Identify which cell holds the provided text, then report its [x, y] central coordinate. 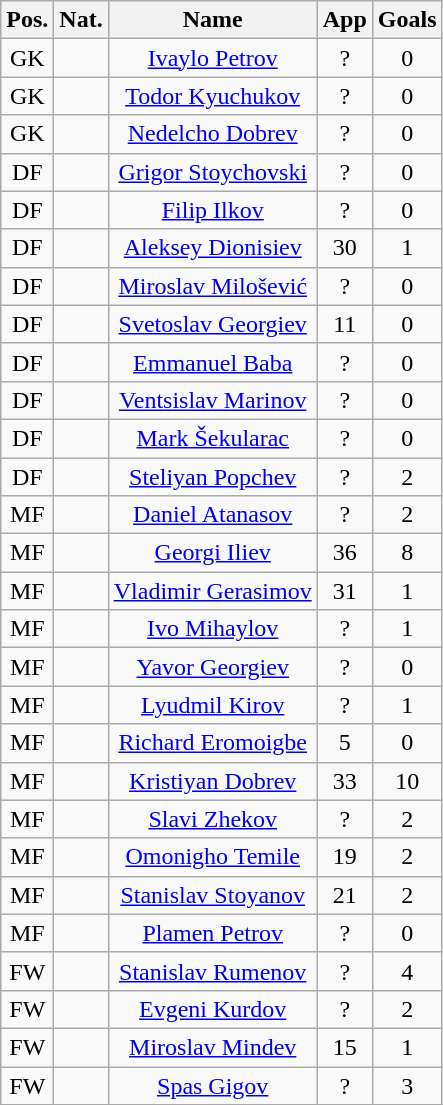
36 [344, 553]
5 [344, 743]
Evgeni Kurdov [212, 1009]
Yavor Georgiev [212, 667]
Emmanuel Baba [212, 362]
8 [407, 553]
Nedelcho Dobrev [212, 134]
Name [212, 20]
Grigor Stoychovski [212, 172]
Miroslav Milošević [212, 286]
Daniel Atanasov [212, 515]
Omonigho Temile [212, 857]
Aleksey Dionisiev [212, 248]
Spas Gigov [212, 1085]
Stanislav Rumenov [212, 971]
Ivo Mihaylov [212, 629]
33 [344, 781]
30 [344, 248]
Lyudmil Kirov [212, 705]
Svetoslav Georgiev [212, 324]
15 [344, 1047]
Ivaylo Petrov [212, 58]
19 [344, 857]
Slavi Zhekov [212, 819]
Steliyan Popchev [212, 477]
31 [344, 591]
4 [407, 971]
11 [344, 324]
Vladimir Gerasimov [212, 591]
Mark Šekularac [212, 438]
21 [344, 895]
Ventsislav Marinov [212, 400]
Stanislav Stoyanov [212, 895]
Pos. [28, 20]
3 [407, 1085]
Georgi Iliev [212, 553]
Richard Eromoigbe [212, 743]
Nat. [81, 20]
Todor Kyuchukov [212, 96]
Filip Ilkov [212, 210]
App [344, 20]
10 [407, 781]
Kristiyan Dobrev [212, 781]
Miroslav Mindev [212, 1047]
Plamen Petrov [212, 933]
Goals [407, 20]
